Return [x, y] of the center of cell containing provided text 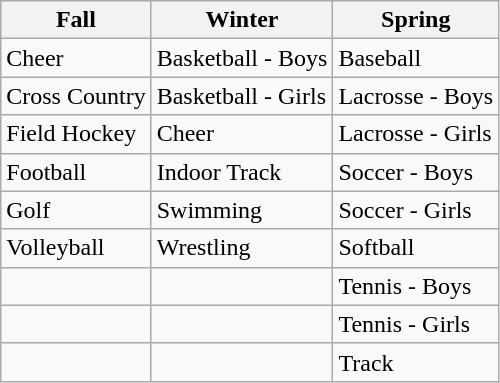
Golf [76, 210]
Field Hockey [76, 134]
Tennis - Girls [416, 324]
Track [416, 362]
Basketball - Boys [242, 58]
Indoor Track [242, 172]
Spring [416, 20]
Fall [76, 20]
Volleyball [76, 248]
Swimming [242, 210]
Basketball - Girls [242, 96]
Football [76, 172]
Cross Country [76, 96]
Soccer - Girls [416, 210]
Baseball [416, 58]
Lacrosse - Boys [416, 96]
Wrestling [242, 248]
Winter [242, 20]
Softball [416, 248]
Soccer - Boys [416, 172]
Tennis - Boys [416, 286]
Lacrosse - Girls [416, 134]
